Provide the [x, y] coordinate of the cell's center where the given text is located.  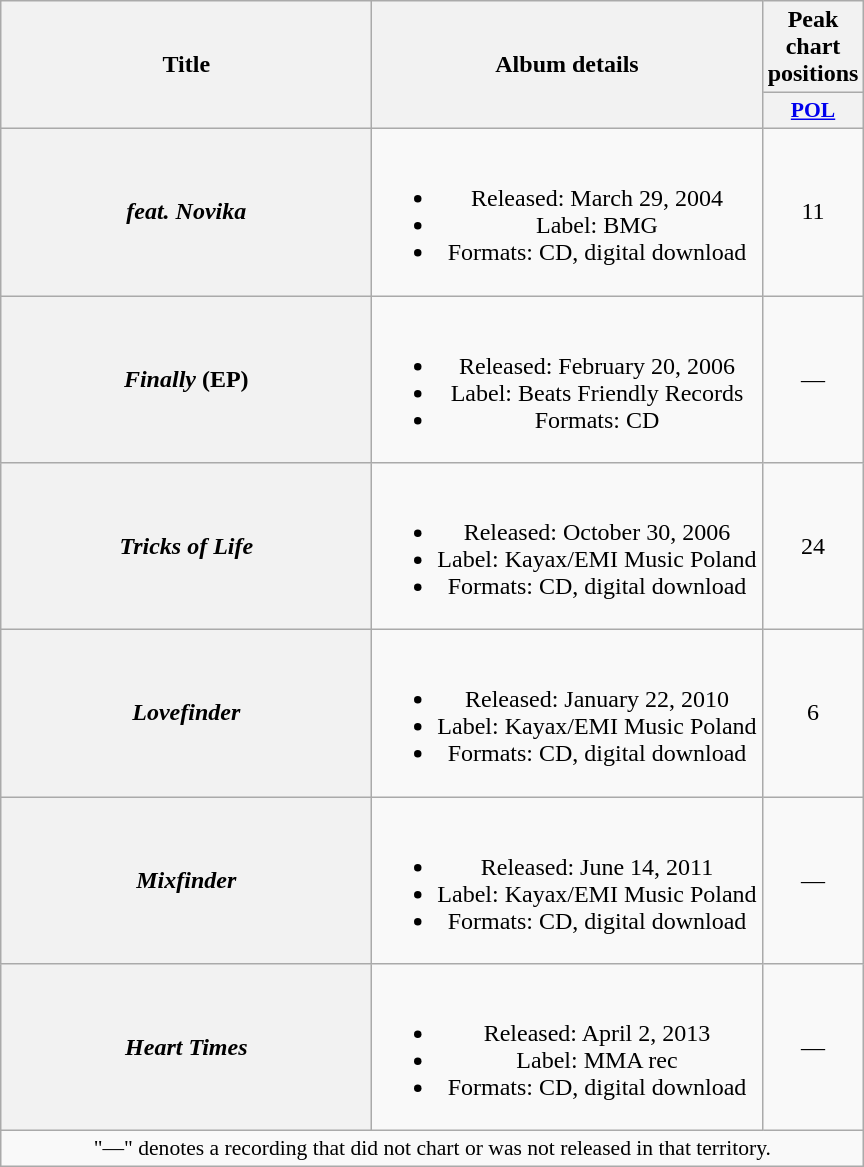
"—" denotes a recording that did not chart or was not released in that territory. [432, 1149]
Heart Times [186, 1048]
Lovefinder [186, 714]
24 [813, 546]
Released: March 29, 2004Label: BMGFormats: CD, digital download [567, 212]
6 [813, 714]
Released: October 30, 2006Label: Kayax/EMI Music PolandFormats: CD, digital download [567, 546]
Released: April 2, 2013Label: MMA recFormats: CD, digital download [567, 1048]
POL [813, 111]
Released: June 14, 2011Label: Kayax/EMI Music PolandFormats: CD, digital download [567, 880]
Peak chart positions [813, 47]
Finally (EP) [186, 380]
Tricks of Life [186, 546]
11 [813, 212]
Released: January 22, 2010Label: Kayax/EMI Music PolandFormats: CD, digital download [567, 714]
Album details [567, 65]
feat. Novika [186, 212]
Mixfinder [186, 880]
Released: February 20, 2006Label: Beats Friendly RecordsFormats: CD [567, 380]
Title [186, 65]
